Search for the cell housing the specified text and yield its [X, Y] center coordinate. 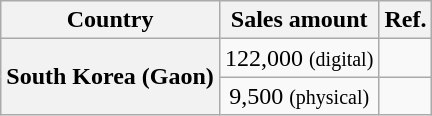
9,500 (physical) [298, 96]
South Korea (Gaon) [110, 77]
Country [110, 20]
Ref. [406, 20]
122,000 (digital) [298, 58]
Sales amount [298, 20]
